Detect which cell encompasses the target text, then output its [X, Y] center coordinate. 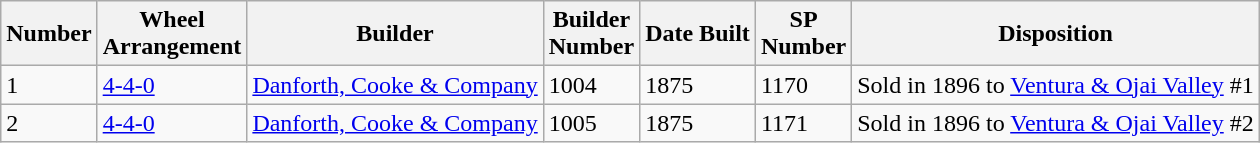
1005 [591, 123]
Number [49, 34]
Builder [395, 34]
1004 [591, 85]
1170 [803, 85]
WheelArrangement [172, 34]
1 [49, 85]
BuilderNumber [591, 34]
Sold in 1896 to Ventura & Ojai Valley #1 [1056, 85]
Date Built [698, 34]
SPNumber [803, 34]
2 [49, 123]
Disposition [1056, 34]
1171 [803, 123]
Sold in 1896 to Ventura & Ojai Valley #2 [1056, 123]
